Return (X, Y) of the center of cell containing provided text 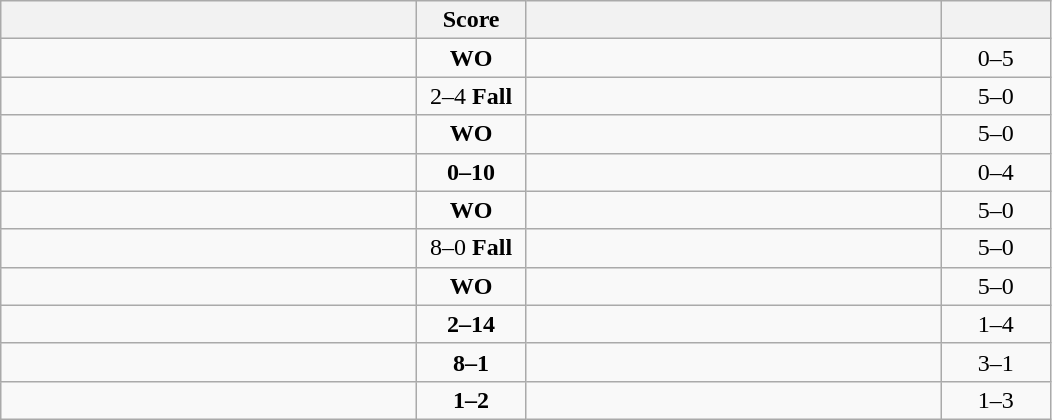
8–0 Fall (472, 248)
0–4 (996, 172)
0–10 (472, 172)
Score (472, 20)
1–2 (472, 400)
1–4 (996, 324)
3–1 (996, 362)
8–1 (472, 362)
0–5 (996, 58)
2–14 (472, 324)
2–4 Fall (472, 96)
1–3 (996, 400)
